Output the [X, Y] coordinate of the center of the cell containing the given text.  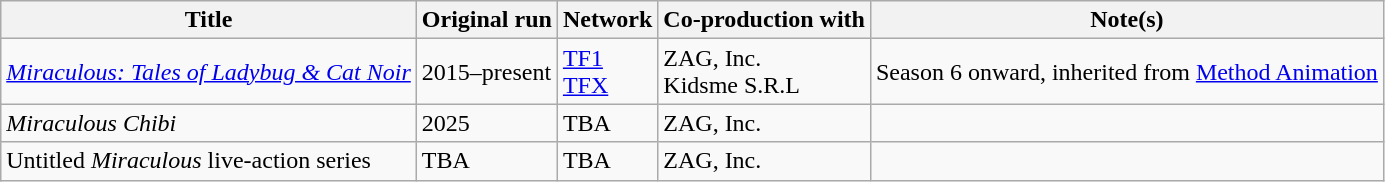
Title [209, 20]
Original run [486, 20]
Network [607, 20]
TF1TFX [607, 72]
Co-production with [764, 20]
2025 [486, 123]
Note(s) [1126, 20]
Miraculous: Tales of Ladybug & Cat Noir [209, 72]
2015–present [486, 72]
ZAG, Inc.Kidsme S.R.L [764, 72]
Season 6 onward, inherited from Method Animation [1126, 72]
Untitled Miraculous live-action series [209, 161]
Miraculous Chibi [209, 123]
